For the text-containing cell, return its midpoint in (X, Y) coordinate format. 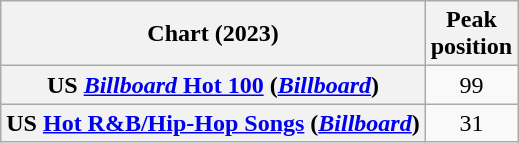
99 (471, 85)
31 (471, 123)
Peakposition (471, 34)
Chart (2023) (213, 34)
US Billboard Hot 100 (Billboard) (213, 85)
US Hot R&B/Hip-Hop Songs (Billboard) (213, 123)
